Identify which cell holds the provided text, then report its [X, Y] central coordinate. 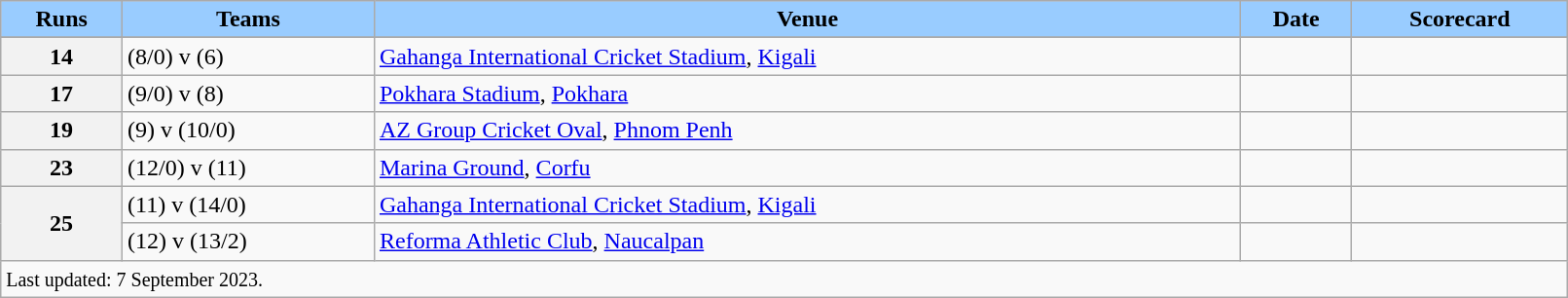
(9) v (10/0) [249, 130]
14 [62, 56]
Date [1296, 19]
19 [62, 130]
Marina Ground, Corfu [807, 168]
Pokhara Stadium, Pokhara [807, 93]
Scorecard [1460, 19]
Reforma Athletic Club, Naucalpan [807, 242]
AZ Group Cricket Oval, Phnom Penh [807, 130]
Teams [249, 19]
(12) v (13/2) [249, 242]
(11) v (14/0) [249, 205]
Last updated: 7 September 2023. [784, 279]
23 [62, 168]
Runs [62, 19]
(8/0) v (6) [249, 56]
(12/0) v (11) [249, 168]
17 [62, 93]
(9/0) v (8) [249, 93]
Venue [807, 19]
25 [62, 223]
